Capture the cell that displays the provided text and extract its (X, Y) central coordinate. 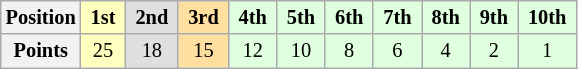
4th (253, 17)
6th (349, 17)
10 (301, 51)
2 (494, 51)
3rd (203, 17)
10th (547, 17)
4 (446, 51)
Position (41, 17)
8th (446, 17)
8 (349, 51)
5th (301, 17)
7th (397, 17)
18 (152, 51)
12 (253, 51)
1 (547, 51)
9th (494, 17)
1st (104, 17)
25 (104, 51)
15 (203, 51)
2nd (152, 17)
6 (397, 51)
Points (41, 51)
